Search for the cell housing the specified text and yield its (X, Y) center coordinate. 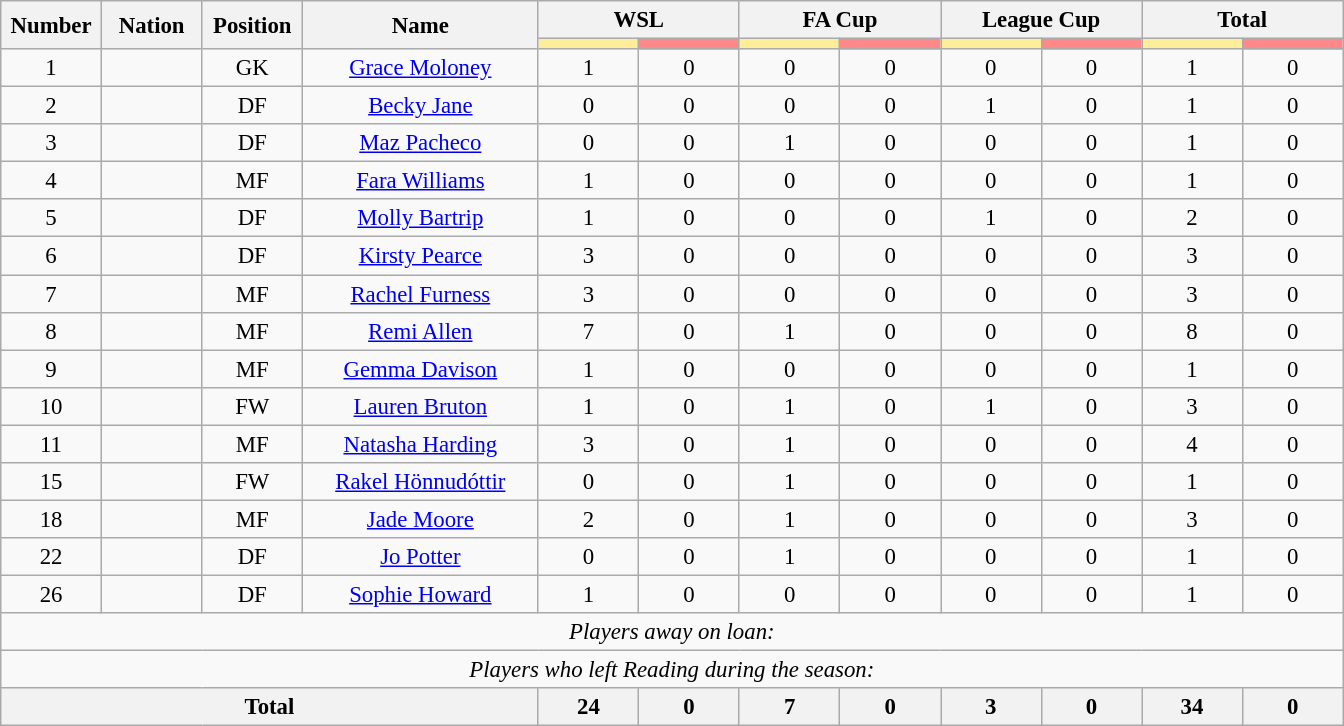
Maz Pacheco (421, 143)
Jo Potter (421, 557)
Kirsty Pearce (421, 256)
9 (52, 369)
18 (52, 519)
Remi Allen (421, 331)
Grace Moloney (421, 68)
Nation (152, 25)
24 (588, 707)
Players who left Reading during the season: (672, 670)
22 (52, 557)
Name (421, 25)
34 (1192, 707)
Number (52, 25)
GK (252, 68)
15 (52, 482)
WSL (638, 20)
Molly Bartrip (421, 219)
Rakel Hönnudóttir (421, 482)
Position (252, 25)
6 (52, 256)
Fara Williams (421, 181)
Players away on loan: (672, 632)
Lauren Bruton (421, 406)
5 (52, 219)
Rachel Furness (421, 294)
Gemma Davison (421, 369)
10 (52, 406)
FA Cup (840, 20)
League Cup (1040, 20)
26 (52, 594)
Jade Moore (421, 519)
Becky Jane (421, 106)
11 (52, 444)
Sophie Howard (421, 594)
Natasha Harding (421, 444)
